Detect which cell encompasses the target text, then output its (x, y) center coordinate. 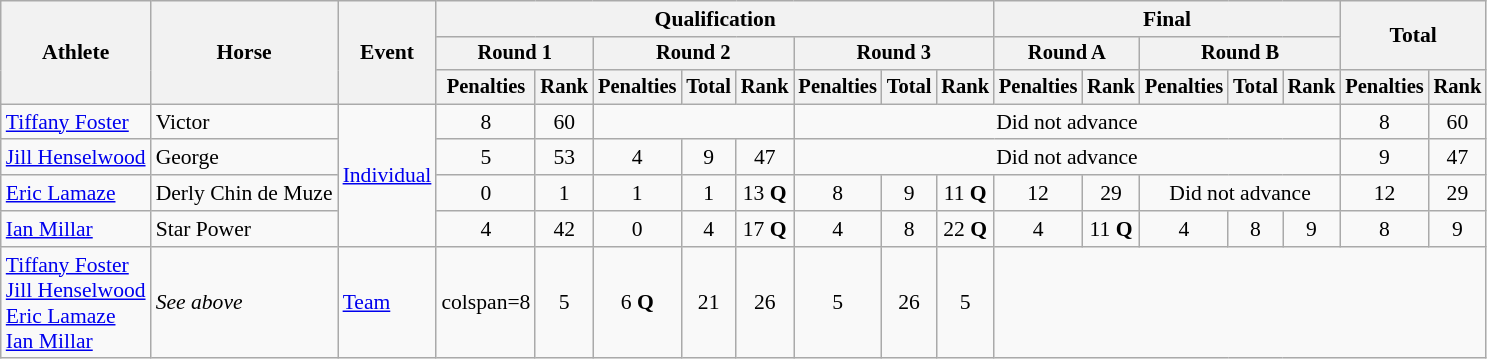
Qualification (715, 19)
Victor (244, 122)
Round A (1067, 54)
Round 1 (514, 54)
Jill Henselwood (76, 158)
Final (1167, 19)
colspan=8 (486, 303)
Ian Millar (76, 229)
6 Q (637, 303)
George (244, 158)
42 (564, 229)
Individual (388, 175)
Tiffany Foster (76, 122)
22 Q (965, 229)
21 (708, 303)
Round 2 (693, 54)
13 Q (765, 193)
17 Q (765, 229)
Horse (244, 52)
Team (388, 303)
53 (564, 158)
Event (388, 52)
Athlete (76, 52)
Eric Lamaze (76, 193)
Star Power (244, 229)
Tiffany FosterJill HenselwoodEric LamazeIan Millar (76, 303)
See above (244, 303)
Round B (1240, 54)
Round 3 (894, 54)
Derly Chin de Muze (244, 193)
